Provide the (X, Y) coordinate of the cell's center where the given text is located.  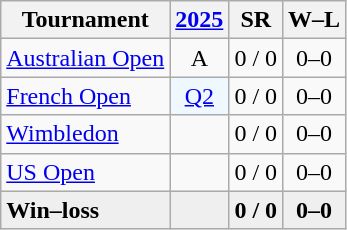
2025 (200, 20)
French Open (86, 96)
SR (256, 20)
W–L (314, 20)
Wimbledon (86, 134)
Win–loss (86, 210)
Tournament (86, 20)
US Open (86, 172)
A (200, 58)
Q2 (200, 96)
Australian Open (86, 58)
